Capture the cell that displays the provided text and extract its [X, Y] central coordinate. 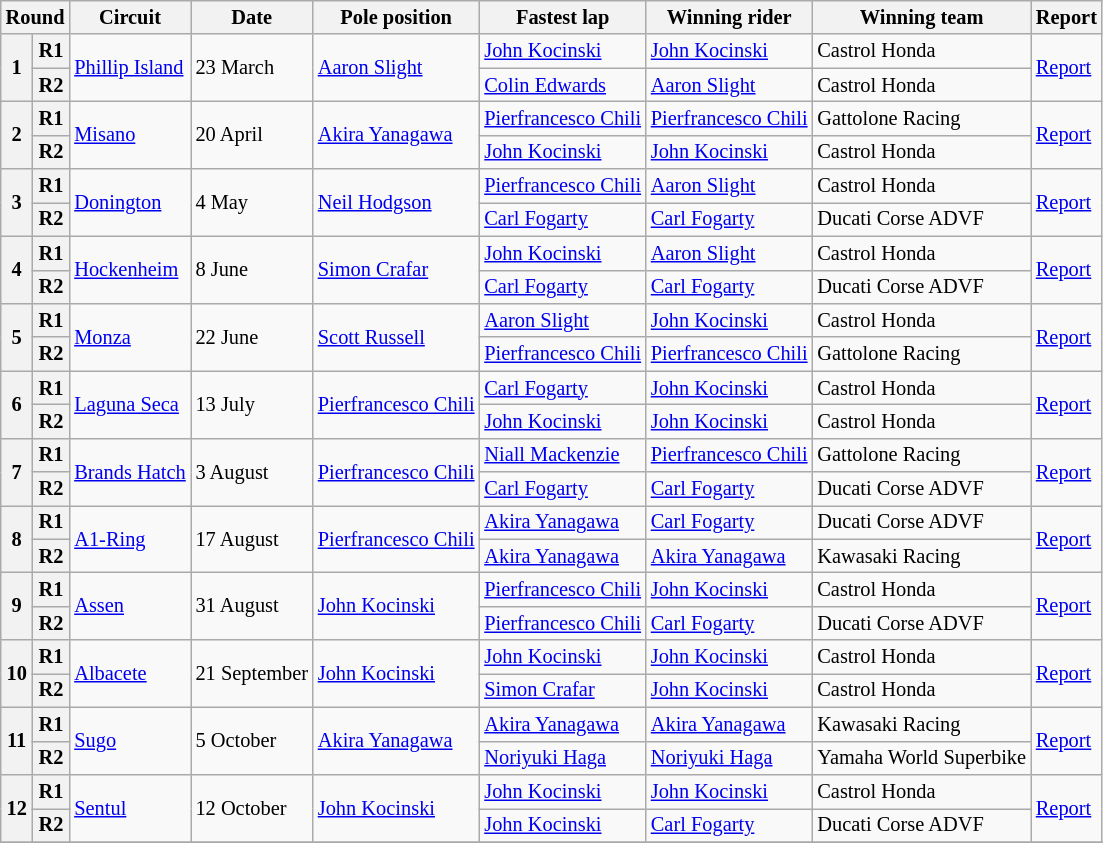
12 October [252, 808]
Circuit [130, 17]
17 August [252, 538]
1 [17, 68]
Misano [130, 134]
Pole position [396, 17]
4 May [252, 202]
22 June [252, 336]
Assen [130, 606]
8 June [252, 270]
4 [17, 270]
9 [17, 606]
Sugo [130, 740]
Date [252, 17]
7 [17, 472]
Winning rider [729, 17]
A1-Ring [130, 538]
13 July [252, 404]
Sentul [130, 808]
Colin Edwards [562, 85]
Albacete [130, 674]
Laguna Seca [130, 404]
Brands Hatch [130, 472]
3 August [252, 472]
5 October [252, 740]
Hockenheim [130, 270]
Phillip Island [130, 68]
11 [17, 740]
10 [17, 674]
5 [17, 336]
2 [17, 134]
Donington [130, 202]
21 September [252, 674]
Niall Mackenzie [562, 455]
Scott Russell [396, 336]
12 [17, 808]
Yamaha World Superbike [922, 758]
6 [17, 404]
20 April [252, 134]
23 March [252, 68]
Monza [130, 336]
Neil Hodgson [396, 202]
Winning team [922, 17]
Round [36, 17]
Fastest lap [562, 17]
3 [17, 202]
31 August [252, 606]
8 [17, 538]
